Pinpoint the cell where the given text exists, returning its (x, y) midpoint coordinate. 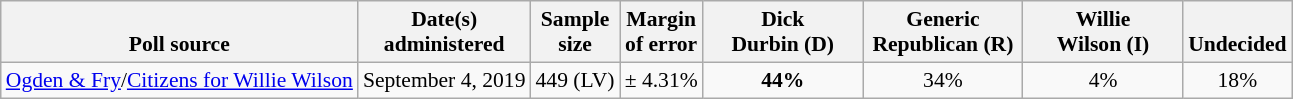
Ogden & Fry/Citizens for Willie Wilson (180, 80)
WillieWilson (I) (1103, 32)
Samplesize (576, 32)
Undecided (1237, 32)
Poll source (180, 32)
Marginof error (662, 32)
Date(s)administered (444, 32)
September 4, 2019 (444, 80)
± 4.31% (662, 80)
18% (1237, 80)
449 (LV) (576, 80)
Generic Republican (R) (943, 32)
4% (1103, 80)
DickDurbin (D) (783, 32)
44% (783, 80)
34% (943, 80)
